Scan for the cell matching the given text and deliver its [X, Y] coordinate at center. 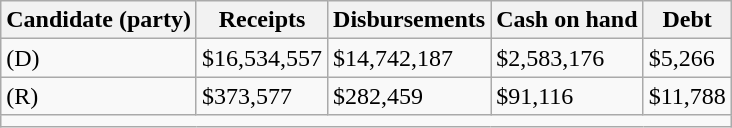
Candidate (party) [99, 20]
$16,534,557 [262, 58]
$14,742,187 [410, 58]
Disbursements [410, 20]
Debt [687, 20]
Cash on hand [567, 20]
Receipts [262, 20]
$91,116 [567, 96]
$2,583,176 [567, 58]
(R) [99, 96]
$11,788 [687, 96]
$282,459 [410, 96]
$5,266 [687, 58]
(D) [99, 58]
$373,577 [262, 96]
